For the text-containing cell, return its midpoint in (X, Y) coordinate format. 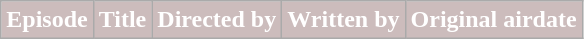
Original airdate (494, 20)
Episode (47, 20)
Title (122, 20)
Written by (344, 20)
Directed by (217, 20)
